For the text-containing cell, return its midpoint in (x, y) coordinate format. 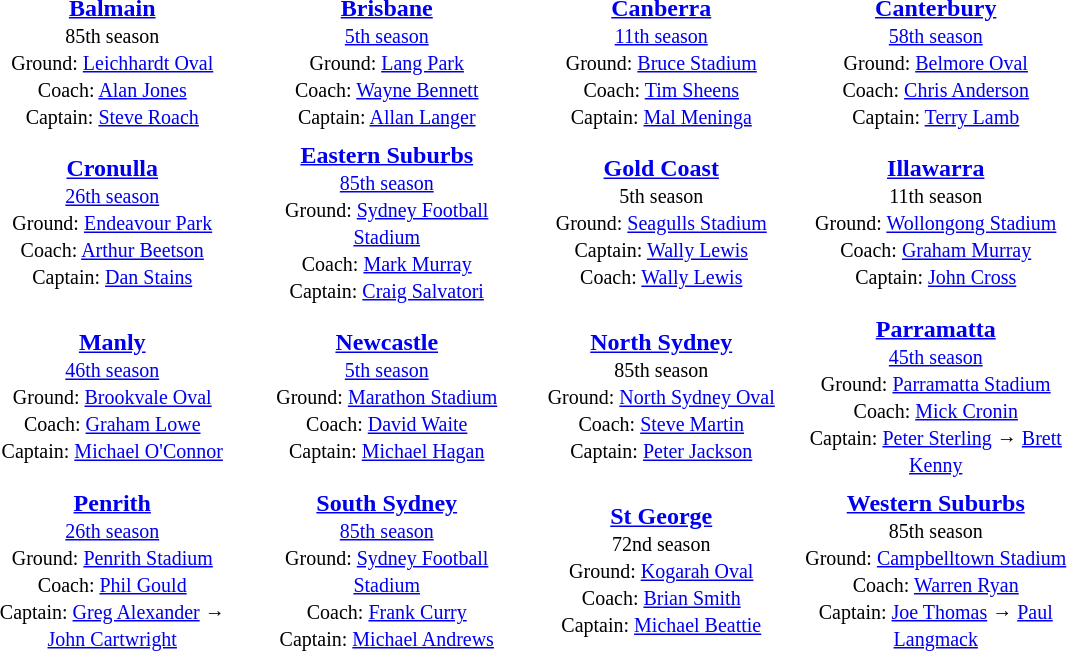
Newcastle5th seasonGround: Marathon Stadium Coach: David WaiteCaptain: Michael Hagan (387, 396)
Gold Coast5th seasonGround: Seagulls Stadium Captain: Wally Lewis Coach: Wally Lewis (662, 222)
North Sydney 85th seasonGround: North Sydney Oval Coach: Steve MartinCaptain: Peter Jackson (662, 396)
Eastern Suburbs85th seasonGround: Sydney Football Stadium Coach: Mark MurrayCaptain: Craig Salvatori (387, 222)
